Locate the cell with the specified text and output its [X, Y] center coordinate. 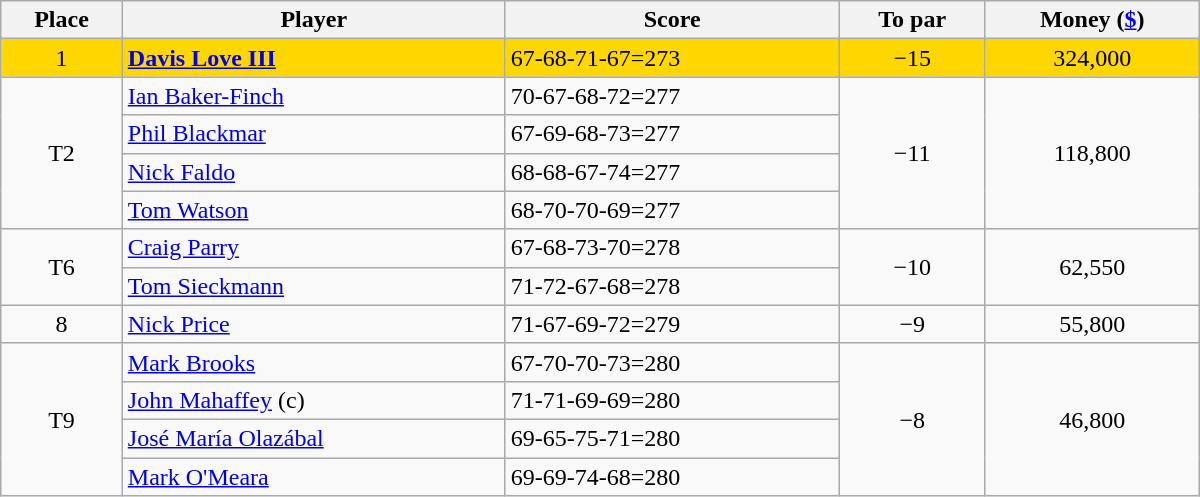
Mark O'Meara [314, 477]
1 [62, 58]
−11 [912, 153]
8 [62, 324]
Phil Blackmar [314, 134]
Money ($) [1092, 20]
55,800 [1092, 324]
Davis Love III [314, 58]
−10 [912, 267]
John Mahaffey (c) [314, 400]
67-68-73-70=278 [672, 248]
Mark Brooks [314, 362]
T6 [62, 267]
Nick Price [314, 324]
71-71-69-69=280 [672, 400]
70-67-68-72=277 [672, 96]
67-68-71-67=273 [672, 58]
To par [912, 20]
67-70-70-73=280 [672, 362]
Ian Baker-Finch [314, 96]
69-69-74-68=280 [672, 477]
−9 [912, 324]
−15 [912, 58]
T2 [62, 153]
71-67-69-72=279 [672, 324]
Tom Sieckmann [314, 286]
−8 [912, 419]
Player [314, 20]
T9 [62, 419]
Place [62, 20]
118,800 [1092, 153]
68-70-70-69=277 [672, 210]
324,000 [1092, 58]
Craig Parry [314, 248]
71-72-67-68=278 [672, 286]
62,550 [1092, 267]
69-65-75-71=280 [672, 438]
46,800 [1092, 419]
Score [672, 20]
Tom Watson [314, 210]
Nick Faldo [314, 172]
José María Olazábal [314, 438]
68-68-67-74=277 [672, 172]
67-69-68-73=277 [672, 134]
